Identify which cell holds the provided text, then report its (x, y) central coordinate. 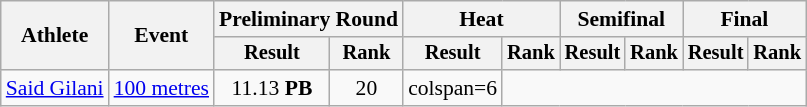
Athlete (55, 36)
Heat (482, 19)
Event (162, 36)
Semifinal (622, 19)
20 (366, 88)
Preliminary Round (308, 19)
100 metres (162, 88)
Said Gilani (55, 88)
Final (744, 19)
colspan=6 (452, 88)
11.13 PB (272, 88)
